Find where the given text appears and provide that cell's center as [X, Y] coordinate. 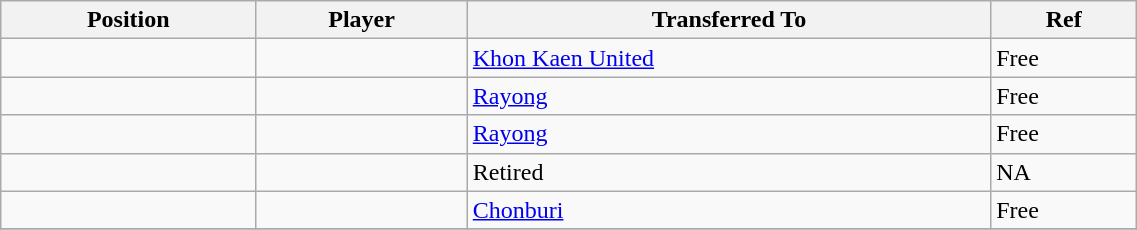
Player [362, 20]
Position [128, 20]
Retired [728, 172]
Ref [1064, 20]
Khon Kaen United [728, 58]
NA [1064, 172]
Chonburi [728, 210]
Transferred To [728, 20]
